Determine the (X, Y) coordinate at the center of the cell enclosing the given text.  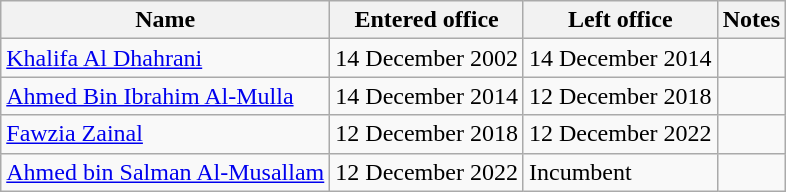
Khalifa Al Dhahrani (166, 58)
Name (166, 20)
Ahmed Bin Ibrahim Al-Mulla (166, 96)
Ahmed bin Salman Al-Musallam (166, 172)
Notes (751, 20)
Incumbent (620, 172)
Fawzia Zainal (166, 134)
Entered office (427, 20)
14 December 2002 (427, 58)
Left office (620, 20)
